Identify which cell holds the provided text, then report its [X, Y] central coordinate. 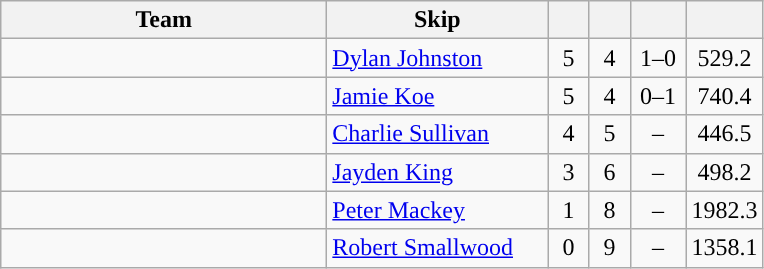
8 [610, 210]
Charlie Sullivan [438, 134]
Skip [438, 20]
Robert Smallwood [438, 248]
1 [568, 210]
0–1 [658, 96]
Team [164, 20]
1982.3 [724, 210]
740.4 [724, 96]
9 [610, 248]
6 [610, 172]
0 [568, 248]
Jayden King [438, 172]
Peter Mackey [438, 210]
Jamie Koe [438, 96]
3 [568, 172]
529.2 [724, 58]
446.5 [724, 134]
1358.1 [724, 248]
Dylan Johnston [438, 58]
1–0 [658, 58]
498.2 [724, 172]
